Return [X, Y] of the center of cell containing provided text 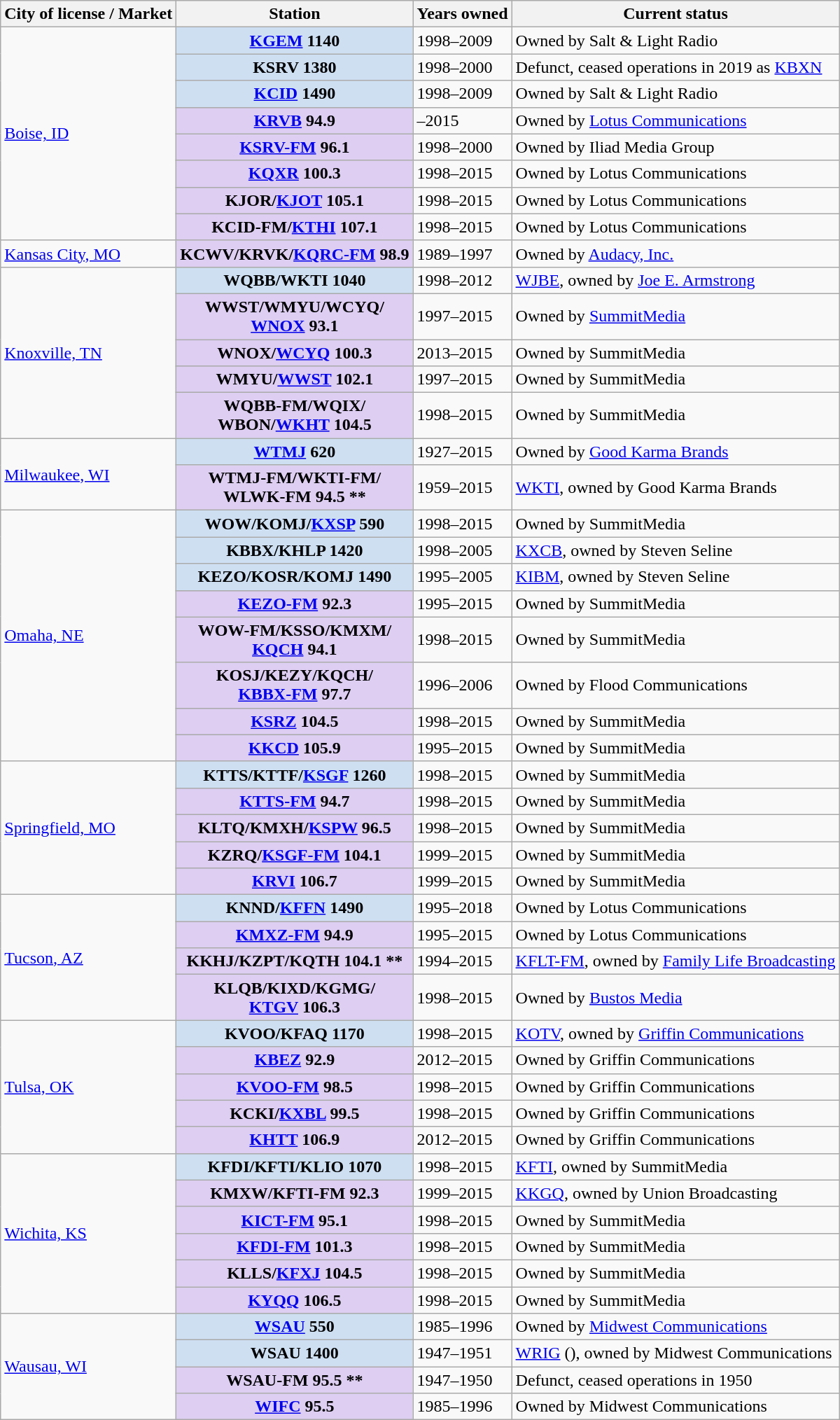
Owned by Good Karma Brands [675, 452]
Defunct, ceased operations in 2019 as KBXN [675, 67]
Owned by Audacy, Inc. [675, 253]
KCKI/KXBL 99.5 [295, 1113]
1994–2015 [462, 961]
KSRZ 104.5 [295, 721]
WSAU-FM 95.5 ** [295, 1380]
KVOO/KFAQ 1170 [295, 1033]
KQXR 100.3 [295, 174]
KNND/KFFN 1490 [295, 908]
1995–2018 [462, 908]
KICT-FM 95.1 [295, 1220]
WIFC 95.5 [295, 1407]
Owned by Flood Communications [675, 685]
KVOO-FM 98.5 [295, 1087]
WKTI, owned by Good Karma Brands [675, 487]
KLLS/KFXJ 104.5 [295, 1273]
–2015 [462, 120]
Years owned [462, 14]
KLQB/KIXD/KGMG/KTGV 106.3 [295, 997]
KFDI-FM 101.3 [295, 1246]
KCID-FM/KTHI 107.1 [295, 227]
KTTS/KTTF/KSGF 1260 [295, 774]
1927–2015 [462, 452]
1998–2005 [462, 550]
KCWV/KRVK/KQRC-FM 98.9 [295, 253]
Kansas City, MO [88, 253]
KBBX/KHLP 1420 [295, 550]
KFTI, owned by SummitMedia [675, 1167]
KMXZ-FM 94.9 [295, 935]
WWST/WMYU/WCYQ/WNOX 93.1 [295, 316]
KOTV, owned by Griffin Communications [675, 1033]
KOSJ/KEZY/KQCH/KBBX-FM 97.7 [295, 685]
KXCB, owned by Steven Seline [675, 550]
WTMJ-FM/WKTI-FM/WLWK-FM 94.5 ** [295, 487]
KGEM 1140 [295, 41]
KIBM, owned by Steven Seline [675, 577]
Milwaukee, WI [88, 475]
Defunct, ceased operations in 1950 [675, 1380]
WOW/KOMJ/KXSP 590 [295, 524]
1947–1951 [462, 1353]
KBEZ 92.9 [295, 1060]
Owned by Iliad Media Group [675, 147]
WRIG (), owned by Midwest Communications [675, 1353]
WTMJ 620 [295, 452]
KHTT 106.9 [295, 1140]
Knoxville, TN [88, 352]
KKHJ/KZPT/KQTH 104.1 ** [295, 961]
2013–2015 [462, 352]
1996–2006 [462, 685]
WOW-FM/KSSO/KMXM/KQCH 94.1 [295, 640]
KSRV 1380 [295, 67]
Omaha, NE [88, 636]
KTTS-FM 94.7 [295, 801]
Wichita, KS [88, 1233]
Wausau, WI [88, 1367]
1947–1950 [462, 1380]
Current status [675, 14]
KEZO/KOSR/KOMJ 1490 [295, 577]
KZRQ/KSGF-FM 104.1 [295, 855]
Owned by Bustos Media [675, 997]
1998–2012 [462, 280]
KKGQ, owned by Union Broadcasting [675, 1193]
KFDI/KFTI/KLIO 1070 [295, 1167]
Station [295, 14]
KSRV-FM 96.1 [295, 147]
KCID 1490 [295, 94]
KKCD 105.9 [295, 748]
WQBB/WKTI 1040 [295, 280]
Tulsa, OK [88, 1087]
Boise, ID [88, 134]
1959–2015 [462, 487]
WSAU 550 [295, 1327]
WNOX/WCYQ 100.3 [295, 352]
KFLT-FM, owned by Family Life Broadcasting [675, 961]
1995–2005 [462, 577]
KMXW/KFTI-FM 92.3 [295, 1193]
KJOR/KJOT 105.1 [295, 200]
Tucson, AZ [88, 958]
KRVI 106.7 [295, 882]
WQBB-FM/WQIX/WBON/WKHT 104.5 [295, 416]
WMYU/WWST 102.1 [295, 380]
KRVB 94.9 [295, 120]
KLTQ/KMXH/KSPW 96.5 [295, 828]
1989–1997 [462, 253]
KYQQ 106.5 [295, 1300]
KEZO-FM 92.3 [295, 604]
WJBE, owned by Joe E. Armstrong [675, 280]
Springfield, MO [88, 828]
WSAU 1400 [295, 1353]
City of license / Market [88, 14]
